Search for the cell housing the specified text and yield its [x, y] center coordinate. 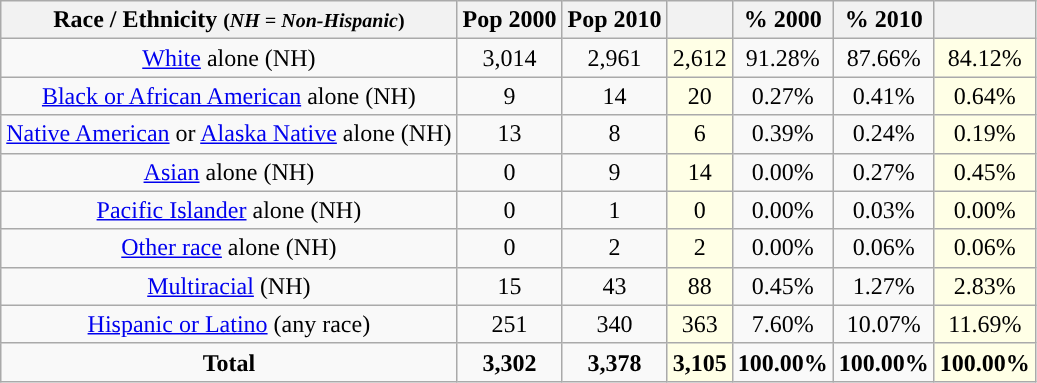
10.07% [884, 324]
87.66% [884, 58]
7.60% [782, 324]
0.64% [984, 96]
8 [614, 134]
13 [510, 134]
% 2010 [884, 20]
0.24% [884, 134]
340 [614, 324]
1.27% [884, 286]
11.69% [984, 324]
2.83% [984, 286]
43 [614, 286]
Native American or Alaska Native alone (NH) [229, 134]
Total [229, 362]
Pop 2010 [614, 20]
3,302 [510, 362]
Black or African American alone (NH) [229, 96]
1 [614, 210]
3,378 [614, 362]
2,612 [700, 58]
Pop 2000 [510, 20]
15 [510, 286]
91.28% [782, 58]
6 [700, 134]
White alone (NH) [229, 58]
% 2000 [782, 20]
0.39% [782, 134]
Multiracial (NH) [229, 286]
Other race alone (NH) [229, 248]
Race / Ethnicity (NH = Non-Hispanic) [229, 20]
3,014 [510, 58]
Asian alone (NH) [229, 172]
88 [700, 286]
0.41% [884, 96]
0.03% [884, 210]
251 [510, 324]
20 [700, 96]
84.12% [984, 58]
Pacific Islander alone (NH) [229, 210]
2,961 [614, 58]
363 [700, 324]
3,105 [700, 362]
Hispanic or Latino (any race) [229, 324]
0.19% [984, 134]
